Scan for the cell matching the given text and deliver its [x, y] coordinate at center. 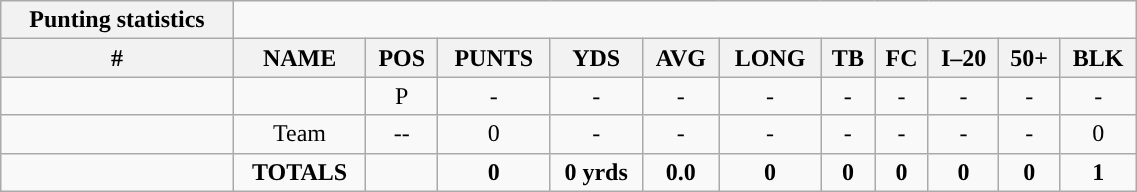
BLK [1098, 58]
0 yrds [596, 172]
# [118, 58]
-- [402, 134]
50+ [1030, 58]
POS [402, 58]
P [402, 96]
TOTALS [299, 172]
Team [299, 134]
YDS [596, 58]
I–20 [963, 58]
FC [902, 58]
AVG [681, 58]
LONG [770, 58]
TB [848, 58]
PUNTS [494, 58]
1 [1098, 172]
0.0 [681, 172]
NAME [299, 58]
Punting statistics [118, 20]
